Provide the (x, y) coordinate of the cell's center where the given text is located.  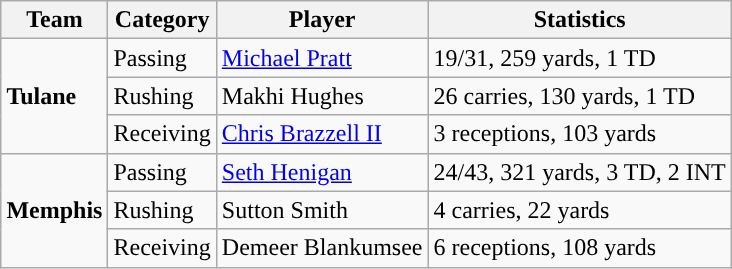
Seth Henigan (322, 172)
Category (162, 20)
Tulane (54, 96)
Player (322, 20)
Makhi Hughes (322, 96)
Team (54, 20)
26 carries, 130 yards, 1 TD (580, 96)
6 receptions, 108 yards (580, 248)
24/43, 321 yards, 3 TD, 2 INT (580, 172)
Chris Brazzell II (322, 134)
19/31, 259 yards, 1 TD (580, 58)
Michael Pratt (322, 58)
3 receptions, 103 yards (580, 134)
Memphis (54, 210)
Demeer Blankumsee (322, 248)
Sutton Smith (322, 210)
4 carries, 22 yards (580, 210)
Statistics (580, 20)
